Return [x, y] of the center of cell containing provided text 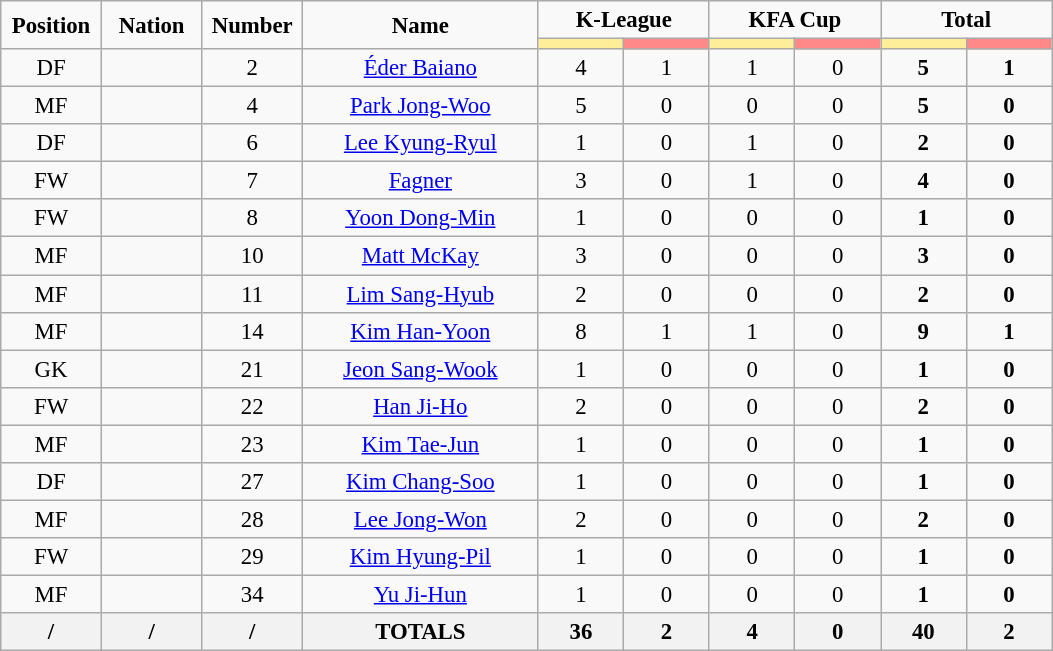
36 [581, 632]
Kim Tae-Jun [421, 444]
Lim Sang-Hyub [421, 294]
Kim Hyung-Pil [421, 557]
10 [252, 256]
Han Ji-Ho [421, 406]
Total [966, 20]
Name [421, 25]
Nation [152, 25]
Éder Baiano [421, 68]
GK [52, 369]
Position [52, 25]
29 [252, 557]
23 [252, 444]
Park Jong-Woo [421, 106]
Yoon Dong-Min [421, 219]
Kim Han-Yoon [421, 331]
Lee Kyung-Ryul [421, 143]
14 [252, 331]
Matt McKay [421, 256]
TOTALS [421, 632]
22 [252, 406]
11 [252, 294]
K-League [624, 20]
34 [252, 594]
7 [252, 181]
Fagner [421, 181]
Jeon Sang-Wook [421, 369]
6 [252, 143]
9 [923, 331]
KFA Cup [794, 20]
40 [923, 632]
Lee Jong-Won [421, 519]
Kim Chang-Soo [421, 482]
Yu Ji-Hun [421, 594]
27 [252, 482]
28 [252, 519]
Number [252, 25]
21 [252, 369]
